Capture the cell that displays the provided text and extract its (X, Y) central coordinate. 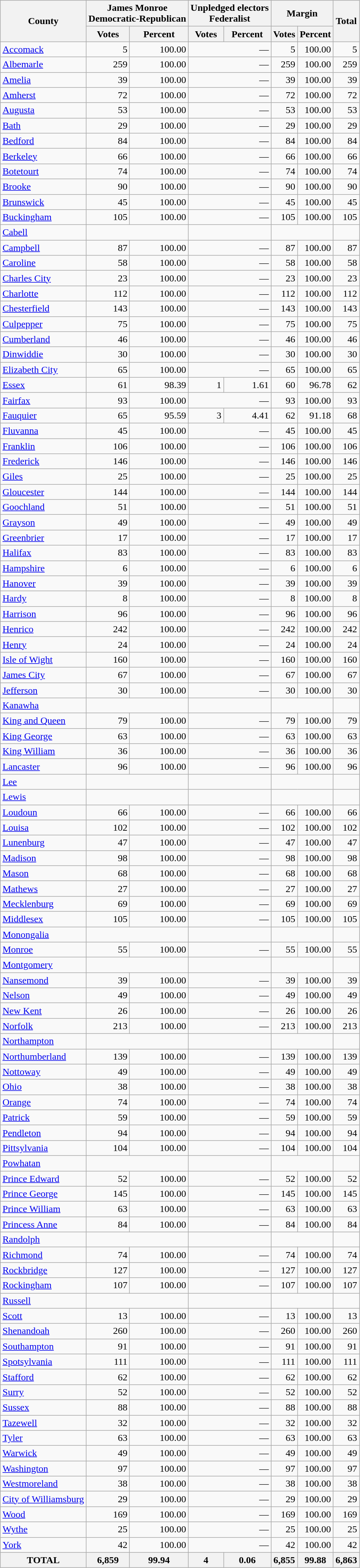
Hampshire (43, 568)
60 (284, 385)
Prince Edward (43, 1178)
1.61 (247, 385)
Southampton (43, 1346)
Northampton (43, 1041)
Powhatan (43, 1163)
Randolph (43, 1240)
Warwick (43, 1453)
Washington (43, 1469)
Accomack (43, 49)
Chesterfield (43, 309)
3 (206, 415)
Prince William (43, 1209)
95.59 (159, 415)
Surry (43, 1392)
1 (206, 385)
Culpepper (43, 324)
61 (108, 385)
Campbell (43, 248)
Hardy (43, 599)
Amelia (43, 80)
Spotsylvania (43, 1362)
Scott (43, 1316)
6,863 (346, 1560)
Patrick (43, 1117)
99.88 (316, 1560)
6,855 (284, 1560)
Gloucester (43, 492)
Dinwiddie (43, 354)
Henrico (43, 629)
6,859 (108, 1560)
Amherst (43, 95)
Ohio (43, 1087)
Tazewell (43, 1423)
Montgomery (43, 965)
King William (43, 751)
Orange (43, 1102)
County (43, 21)
Madison (43, 858)
Wood (43, 1514)
Buckingham (43, 217)
Monroe (43, 950)
Greenbrier (43, 538)
TOTAL (43, 1560)
York (43, 1545)
King and Queen (43, 721)
James City (43, 675)
Northumberland (43, 1056)
Mason (43, 873)
Kanawha (43, 706)
Franklin (43, 446)
King George (43, 736)
Caroline (43, 263)
Giles (43, 477)
Nelson (43, 995)
Essex (43, 385)
Prince George (43, 1194)
Halifax (43, 553)
Norfolk (43, 1026)
Louisa (43, 827)
Lunenburg (43, 843)
Richmond (43, 1255)
Brooke (43, 186)
Pittsylvania (43, 1148)
Cabell (43, 233)
Middlesex (43, 919)
Pendleton (43, 1133)
4.41 (247, 415)
Bedford (43, 141)
Total (346, 21)
Augusta (43, 110)
Wythe (43, 1530)
Elizabeth City (43, 370)
91.18 (316, 415)
Margin (302, 14)
Goochland (43, 507)
Shenandoah (43, 1331)
Rockbridge (43, 1270)
Mecklenburg (43, 904)
Brunswick (43, 202)
Lancaster (43, 767)
Cumberland (43, 339)
Russell (43, 1301)
Sussex (43, 1407)
Monongalia (43, 935)
Lewis (43, 797)
New Kent (43, 1011)
James MonroeDemocratic-Republican (137, 14)
Nansemond (43, 980)
Berkeley (43, 156)
Fairfax (43, 400)
Albemarle (43, 65)
Henry (43, 644)
Tyler (43, 1438)
Stafford (43, 1377)
98.39 (159, 385)
Charlotte (43, 293)
Fauquier (43, 415)
Unpledged electorsFederalist (229, 14)
99.94 (159, 1560)
Botetourt (43, 171)
Lee (43, 782)
Princess Anne (43, 1224)
Grayson (43, 522)
Mathews (43, 888)
Jefferson (43, 690)
Charles City (43, 278)
City of Williamsburg (43, 1499)
96.78 (316, 385)
4 (206, 1560)
Westmoreland (43, 1484)
Rockingham (43, 1285)
Loudoun (43, 812)
Frederick (43, 461)
Nottoway (43, 1072)
0.06 (247, 1560)
Harrison (43, 614)
Hanover (43, 583)
Bath (43, 125)
Isle of Wight (43, 660)
Fluvanna (43, 431)
